Identify which cell holds the provided text, then report its (X, Y) central coordinate. 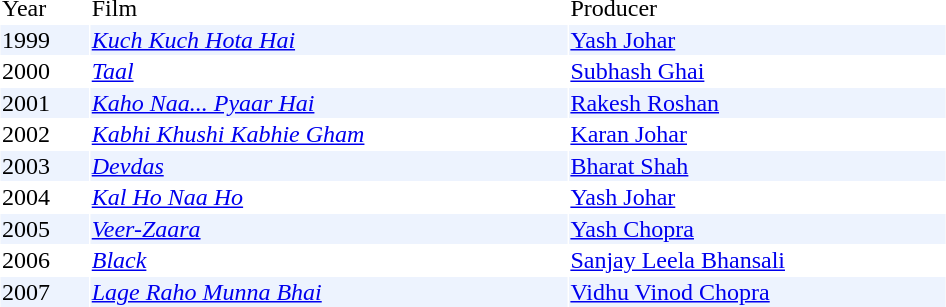
Sanjay Leela Bhansali (758, 261)
Veer-Zaara (328, 229)
Devdas (328, 166)
Kal Ho Naa Ho (328, 197)
Subhash Ghai (758, 71)
Black (328, 261)
Bharat Shah (758, 166)
Kuch Kuch Hota Hai (328, 40)
2004 (44, 197)
1999 (44, 40)
Lage Raho Munna Bhai (328, 292)
Rakesh Roshan (758, 103)
Kabhi Khushi Kabhie Gham (328, 135)
Taal (328, 71)
2003 (44, 166)
Karan Johar (758, 135)
2006 (44, 261)
Yash Chopra (758, 229)
Kaho Naa... Pyaar Hai (328, 103)
2001 (44, 103)
2005 (44, 229)
2002 (44, 135)
2007 (44, 292)
Vidhu Vinod Chopra (758, 292)
2000 (44, 71)
